Search for the cell housing the specified text and yield its (x, y) center coordinate. 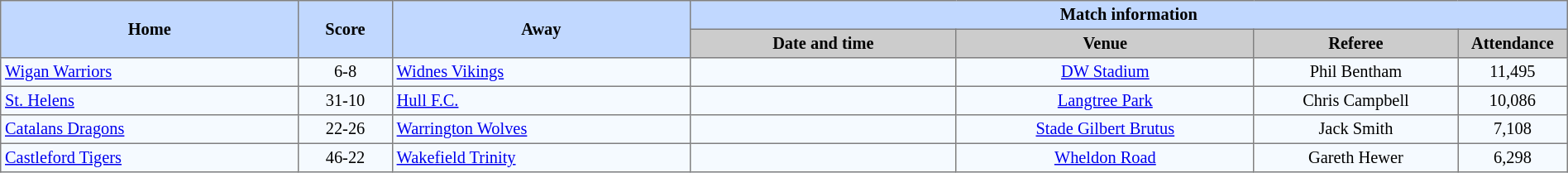
22-26 (346, 129)
Wheldon Road (1105, 157)
Venue (1105, 43)
DW Stadium (1105, 72)
Match information (1128, 15)
31-10 (346, 100)
Away (541, 30)
Home (150, 30)
Stade Gilbert Brutus (1105, 129)
Referee (1355, 43)
Phil Bentham (1355, 72)
Score (346, 30)
St. Helens (150, 100)
Date and time (823, 43)
10,086 (1513, 100)
11,495 (1513, 72)
Attendance (1513, 43)
Widnes Vikings (541, 72)
Hull F.C. (541, 100)
Wigan Warriors (150, 72)
Warrington Wolves (541, 129)
Wakefield Trinity (541, 157)
Chris Campbell (1355, 100)
6-8 (346, 72)
Catalans Dragons (150, 129)
7,108 (1513, 129)
46-22 (346, 157)
Castleford Tigers (150, 157)
Jack Smith (1355, 129)
Gareth Hewer (1355, 157)
Langtree Park (1105, 100)
6,298 (1513, 157)
